Detect which cell encompasses the target text, then output its [x, y] center coordinate. 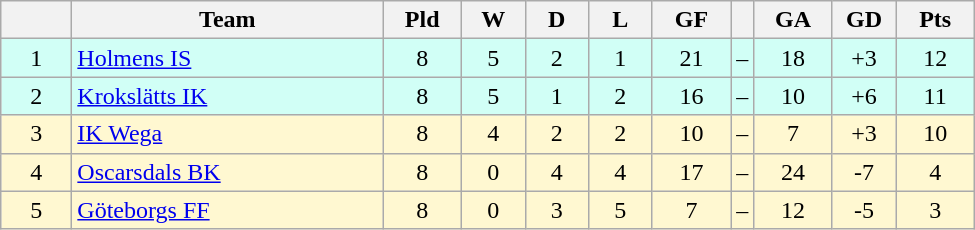
Krokslätts IK [228, 96]
18 [794, 58]
17 [692, 172]
21 [692, 58]
L [621, 20]
Holmens IS [228, 58]
GF [692, 20]
GA [794, 20]
Göteborgs FF [228, 210]
Oscarsdals BK [228, 172]
-7 [864, 172]
24 [794, 172]
W [493, 20]
D [557, 20]
Team [228, 20]
+6 [864, 96]
11 [936, 96]
IK Wega [228, 134]
16 [692, 96]
Pts [936, 20]
GD [864, 20]
-5 [864, 210]
Pld [422, 20]
